Return [x, y] of the center of cell containing provided text 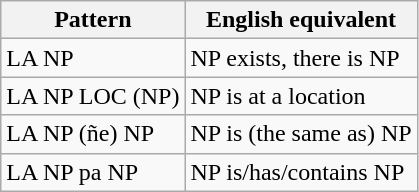
Pattern [93, 20]
LA NP pa NP [93, 172]
LA NP (ñe) NP [93, 134]
LA NP LOC (NP) [93, 96]
LA NP [93, 58]
English equivalent [301, 20]
NP is/has/contains NP [301, 172]
NP is at a location [301, 96]
NP is (the same as) NP [301, 134]
NP exists, there is NP [301, 58]
